Identify which cell holds the provided text, then report its [X, Y] central coordinate. 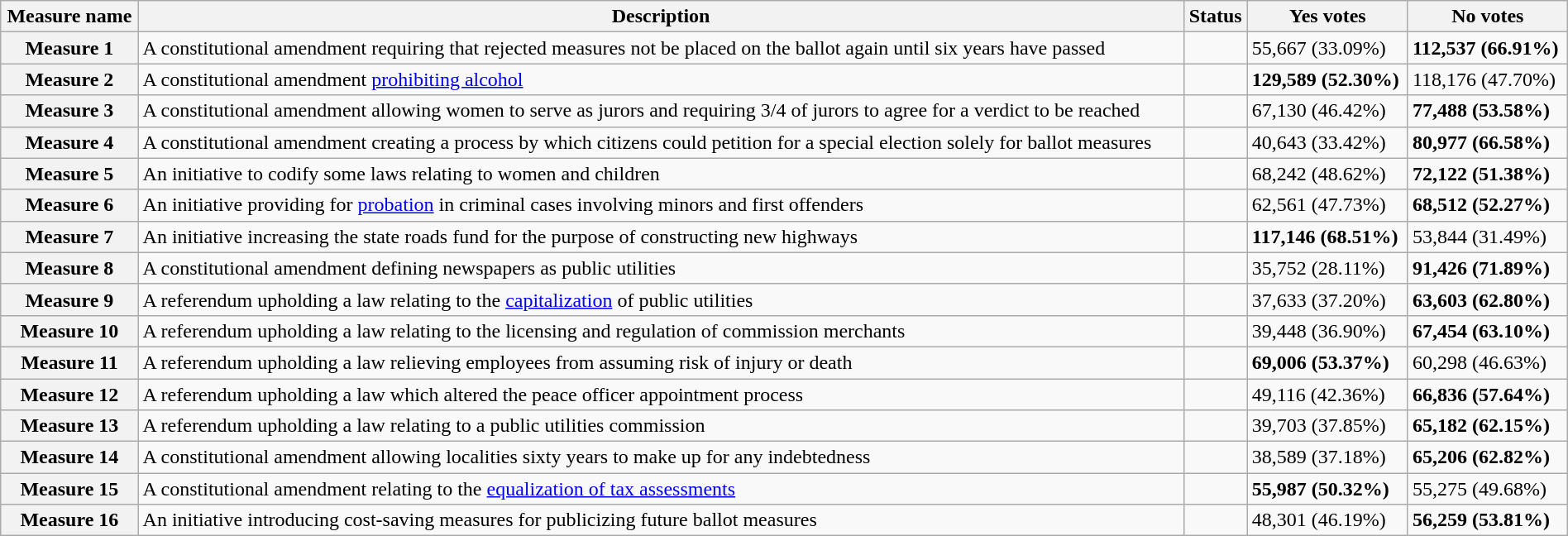
A referendum upholding a law relating to the licensing and regulation of commission merchants [661, 331]
Status [1216, 17]
112,537 (66.91%) [1487, 48]
55,667 (33.09%) [1327, 48]
56,259 (53.81%) [1487, 520]
Measure 5 [69, 174]
Measure 3 [69, 111]
60,298 (46.63%) [1487, 362]
35,752 (28.11%) [1327, 268]
118,176 (47.70%) [1487, 79]
55,987 (50.32%) [1327, 489]
Measure 2 [69, 79]
62,561 (47.73%) [1327, 205]
An initiative to codify some laws relating to women and children [661, 174]
67,454 (63.10%) [1487, 331]
49,116 (42.36%) [1327, 395]
A constitutional amendment relating to the equalization of tax assessments [661, 489]
80,977 (66.58%) [1487, 142]
A constitutional amendment creating a process by which citizens could petition for a special election solely for ballot measures [661, 142]
Yes votes [1327, 17]
91,426 (71.89%) [1487, 268]
A constitutional amendment prohibiting alcohol [661, 79]
Measure 9 [69, 299]
77,488 (53.58%) [1487, 111]
72,122 (51.38%) [1487, 174]
67,130 (46.42%) [1327, 111]
A referendum upholding a law relating to a public utilities commission [661, 426]
63,603 (62.80%) [1487, 299]
A referendum upholding a law relieving employees from assuming risk of injury or death [661, 362]
65,182 (62.15%) [1487, 426]
Measure 14 [69, 457]
An initiative providing for probation in criminal cases involving minors and first offenders [661, 205]
Measure 11 [69, 362]
66,836 (57.64%) [1487, 395]
68,242 (48.62%) [1327, 174]
Measure 16 [69, 520]
A constitutional amendment requiring that rejected measures not be placed on the ballot again until six years have passed [661, 48]
39,448 (36.90%) [1327, 331]
Description [661, 17]
117,146 (68.51%) [1327, 237]
Measure 15 [69, 489]
Measure 10 [69, 331]
68,512 (52.27%) [1487, 205]
A constitutional amendment allowing localities sixty years to make up for any indebtedness [661, 457]
129,589 (52.30%) [1327, 79]
A referendum upholding a law relating to the capitalization of public utilities [661, 299]
Measure 7 [69, 237]
39,703 (37.85%) [1327, 426]
48,301 (46.19%) [1327, 520]
No votes [1487, 17]
Measure 12 [69, 395]
An initiative increasing the state roads fund for the purpose of constructing new highways [661, 237]
Measure name [69, 17]
Measure 6 [69, 205]
Measure 13 [69, 426]
A constitutional amendment allowing women to serve as jurors and requiring 3/4 of jurors to agree for a verdict to be reached [661, 111]
Measure 8 [69, 268]
55,275 (49.68%) [1487, 489]
69,006 (53.37%) [1327, 362]
Measure 4 [69, 142]
37,633 (37.20%) [1327, 299]
Measure 1 [69, 48]
40,643 (33.42%) [1327, 142]
An initiative introducing cost-saving measures for publicizing future ballot measures [661, 520]
38,589 (37.18%) [1327, 457]
65,206 (62.82%) [1487, 457]
53,844 (31.49%) [1487, 237]
A constitutional amendment defining newspapers as public utilities [661, 268]
A referendum upholding a law which altered the peace officer appointment process [661, 395]
